Locate the cell with the specified text and output its [X, Y] center coordinate. 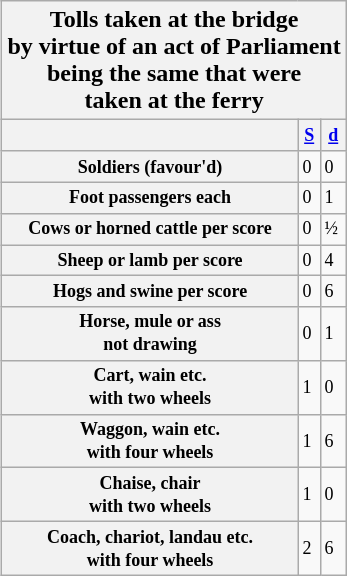
Waggon, wain etc.with four wheels [150, 441]
S [309, 136]
Cows or horned cattle per score [150, 228]
Horse, mule or assnot drawing [150, 334]
Tolls taken at the bridge by virtue of an act of Parliament being the same that were taken at the ferry [174, 60]
d [333, 136]
Chaise, chairwith two wheels [150, 495]
Soldiers (favour'd) [150, 166]
Hogs and swine per score [150, 292]
4 [333, 260]
½ [333, 228]
Foot passengers each [150, 198]
2 [309, 549]
Coach, chariot, landau etc.with four wheels [150, 549]
Sheep or lamb per score [150, 260]
Cart, wain etc.with two wheels [150, 388]
